Detect which cell encompasses the target text, then output its [x, y] center coordinate. 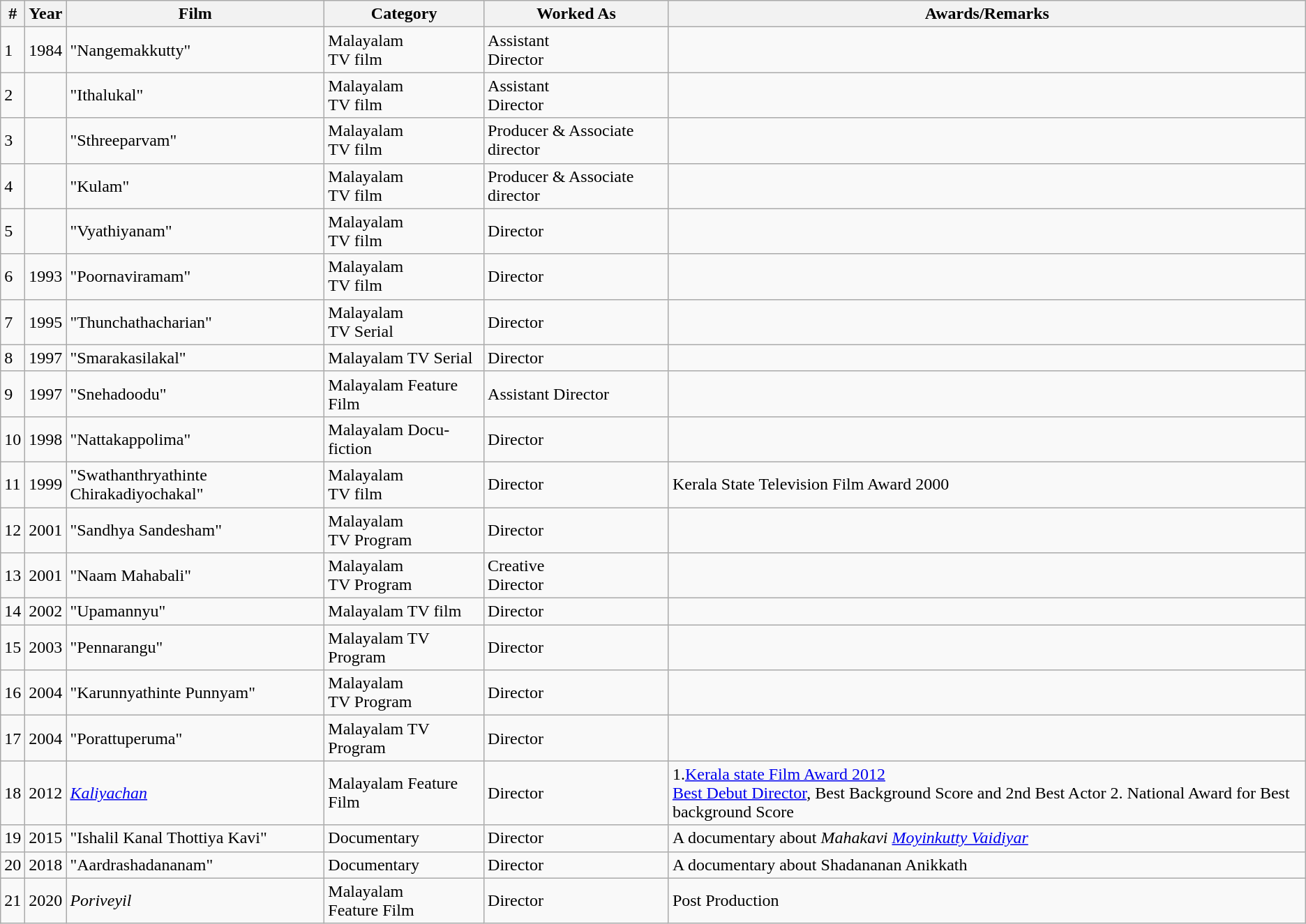
18 [13, 793]
6 [13, 276]
"Smarakasilakal" [195, 358]
"Sthreeparvam" [195, 141]
"Swathanthryathinte Chirakadiyochakal" [195, 484]
1984 [46, 50]
Worked As [576, 14]
9 [13, 393]
Category [405, 14]
Malayalam TV Serial [405, 358]
11 [13, 484]
17 [13, 738]
"Ithalukal" [195, 95]
"Thunchathacharian" [195, 322]
"Porattuperuma" [195, 738]
Malayalam Docu-fiction [405, 439]
A documentary about Mahakavi Moyinkutty Vaidiyar [986, 838]
"Poornaviramam" [195, 276]
2015 [46, 838]
2018 [46, 865]
Year [46, 14]
MalayalamFeature Film [405, 901]
10 [13, 439]
"Naam Mahabali" [195, 576]
2002 [46, 612]
"Pennarangu" [195, 647]
"Karunnyathinte Punnyam" [195, 693]
"Upamannyu" [195, 612]
1999 [46, 484]
12 [13, 530]
2003 [46, 647]
Film [195, 14]
"Vyathiyanam" [195, 232]
19 [13, 838]
13 [13, 576]
Assistant Director [576, 393]
"Ishalil Kanal Thottiya Kavi" [195, 838]
5 [13, 232]
2 [13, 95]
16 [13, 693]
21 [13, 901]
1995 [46, 322]
1.Kerala state Film Award 2012Best Debut Director, Best Background Score and 2nd Best Actor 2. National Award for Best background Score [986, 793]
1 [13, 50]
# [13, 14]
Kerala State Television Film Award 2000 [986, 484]
2012 [46, 793]
15 [13, 647]
2020 [46, 901]
1998 [46, 439]
CreativeDirector [576, 576]
Kaliyachan [195, 793]
7 [13, 322]
"Aardrashadananam" [195, 865]
Malayalam TV film [405, 612]
Awards/Remarks [986, 14]
1993 [46, 276]
"Kulam" [195, 185]
20 [13, 865]
MalayalamTV Serial [405, 322]
4 [13, 185]
14 [13, 612]
"Snehadoodu" [195, 393]
"Nattakappolima" [195, 439]
3 [13, 141]
A documentary about Shadananan Anikkath [986, 865]
Producer & Associate director [576, 141]
"Sandhya Sandesham" [195, 530]
8 [13, 358]
Producer & Associatedirector [576, 185]
Poriveyil [195, 901]
Post Production [986, 901]
"Nangemakkutty" [195, 50]
